Detect which cell encompasses the target text, then output its [X, Y] center coordinate. 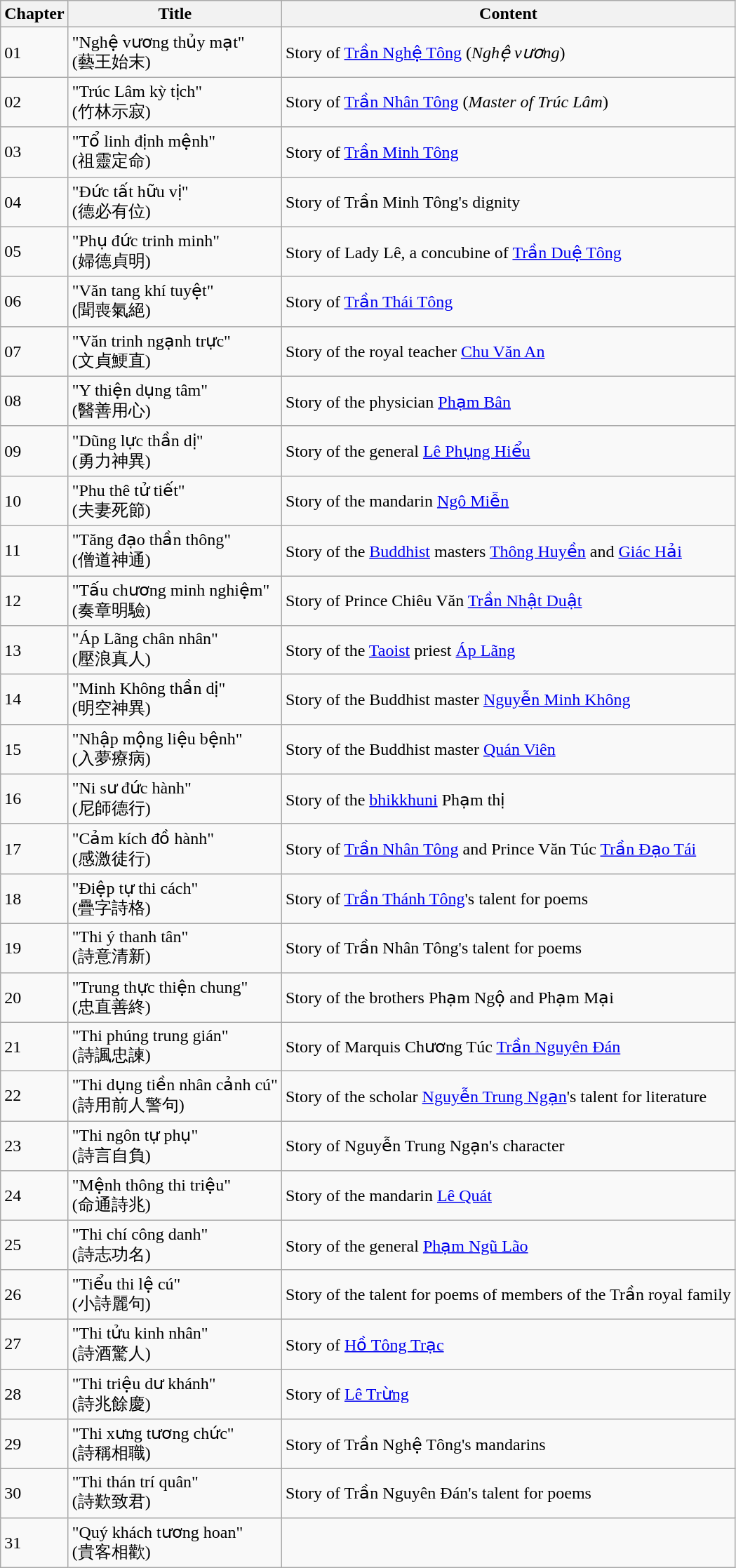
06 [34, 302]
"Nhập mộng liệu bệnh"(入夢療病) [175, 749]
23 [34, 1146]
16 [34, 798]
19 [34, 948]
Story of Trần Thánh Tông's talent for poems [508, 898]
"Văn tang khí tuyệt"(聞喪氣絕) [175, 302]
10 [34, 501]
Story of the physician Phạm Bân [508, 401]
Story of Trần Minh Tông [508, 152]
Story of Lê Trừng [508, 1395]
"Dũng lực thần dị"(勇力神異) [175, 450]
11 [34, 550]
24 [34, 1195]
03 [34, 152]
"Minh Không thần dị"(明空神異) [175, 699]
Story of the royal teacher Chu Văn An [508, 351]
"Tổ linh định mệnh"(祖靈定命) [175, 152]
Story of Trần Nhân Tông (Master of Trúc Lâm) [508, 102]
Story of Hồ Tông Trạc [508, 1344]
"Phụ đức trinh minh"(婦德貞明) [175, 251]
20 [34, 998]
01 [34, 52]
Story of the general Lê Phụng Hiểu [508, 450]
04 [34, 202]
Story of Trần Thái Tông [508, 302]
"Nghệ vương thủy mạt"(藝王始末) [175, 52]
"Thi xưng tương chức"(詩稱相職) [175, 1444]
29 [34, 1444]
Story of the Taoist priest Áp Lãng [508, 650]
Story of Trần Nguyên Đán's talent for poems [508, 1494]
Story of Prince Chiêu Văn Trần Nhật Duật [508, 601]
Story of the scholar Nguyễn Trung Ngạn's talent for literature [508, 1096]
Chapter [34, 14]
Story of the Buddhist master Nguyễn Minh Không [508, 699]
30 [34, 1494]
Story of Nguyễn Trung Ngạn's character [508, 1146]
"Trung thực thiện chung"(忠直善終) [175, 998]
17 [34, 849]
"Thi ý thanh tân"(詩意清新) [175, 948]
21 [34, 1047]
15 [34, 749]
Story of Marquis Chương Túc Trần Nguyên Đán [508, 1047]
"Trúc Lâm kỳ tịch"(竹林示寂) [175, 102]
Story of the bhikkhuni Phạm thị [508, 798]
"Phu thê tử tiết"(夫妻死節) [175, 501]
"Y thiện dụng tâm"(醫善用心) [175, 401]
Story of Trần Nhân Tông's talent for poems [508, 948]
07 [34, 351]
"Tăng đạo thần thông"(僧道神通) [175, 550]
27 [34, 1344]
Story of Trần Nhân Tông and Prince Văn Túc Trần Đạo Tái [508, 849]
"Tiểu thi lệ cú"(小詩麗句) [175, 1294]
"Văn trinh ngạnh trực"(文貞鯁直) [175, 351]
Story of the brothers Phạm Ngộ and Phạm Mại [508, 998]
Story of Lady Lê, a concubine of Trần Duệ Tông [508, 251]
Story of the mandarin Ngô Miễn [508, 501]
Story of the Buddhist masters Thông Huyền and Giác Hải [508, 550]
"Thi triệu dư khánh"(詩兆餘慶) [175, 1395]
"Thi dụng tiền nhân cảnh cú"(詩用前人警句) [175, 1096]
Story of the general Phạm Ngũ Lão [508, 1245]
Story of Trần Minh Tông's dignity [508, 202]
09 [34, 450]
13 [34, 650]
"Thi ngôn tự phụ"(詩言自負) [175, 1146]
"Áp Lãng chân nhân"(壓浪真人) [175, 650]
"Quý khách tương hoan"(貴客相歡) [175, 1542]
08 [34, 401]
"Ni sư đức hành"(尼師德行) [175, 798]
18 [34, 898]
Story of Trần Nghệ Tông (Nghệ vương) [508, 52]
"Tấu chương minh nghiệm"(奏章明驗) [175, 601]
"Thi phúng trung gián"(詩諷忠諫) [175, 1047]
"Đức tất hữu vị"(德必有位) [175, 202]
28 [34, 1395]
"Thi chí công danh"(詩志功名) [175, 1245]
26 [34, 1294]
"Thi thán trí quân"(詩歎致君) [175, 1494]
"Cảm kích đồ hành"(感激徒行) [175, 849]
Story of the talent for poems of members of the Trần royal family [508, 1294]
14 [34, 699]
25 [34, 1245]
31 [34, 1542]
12 [34, 601]
22 [34, 1096]
05 [34, 251]
Title [175, 14]
Content [508, 14]
Story of the Buddhist master Quán Viên [508, 749]
"Điệp tự thi cách"(疊字詩格) [175, 898]
Story of the mandarin Lê Quát [508, 1195]
02 [34, 102]
"Thi tửu kinh nhân"(詩酒驚人) [175, 1344]
Story of Trần Nghệ Tông's mandarins [508, 1444]
"Mệnh thông thi triệu"(命通詩兆) [175, 1195]
